Return [x, y] of the center of cell containing provided text 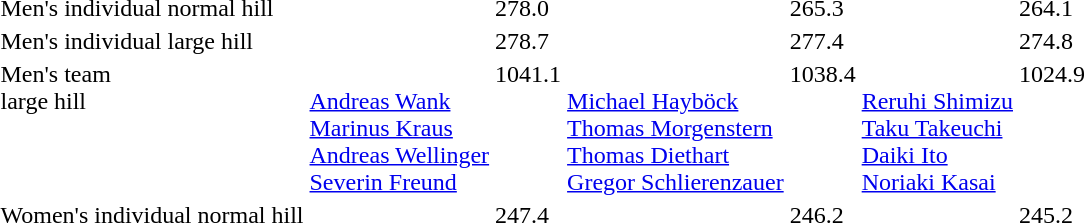
277.4 [822, 41]
Reruhi ShimizuTaku TakeuchiDaiki ItoNoriaki Kasai [937, 128]
278.7 [528, 41]
1041.1 [528, 128]
1038.4 [822, 128]
Andreas WankMarinus KrausAndreas WellingerSeverin Freund [400, 128]
Michael HayböckThomas MorgensternThomas DiethartGregor Schlierenzauer [676, 128]
